Pinpoint the cell where the given text exists, returning its [x, y] midpoint coordinate. 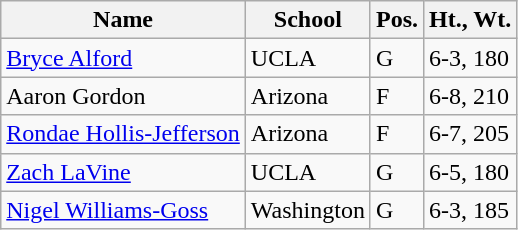
Name [124, 20]
Aaron Gordon [124, 96]
Bryce Alford [124, 58]
Rondae Hollis-Jefferson [124, 134]
Washington [308, 210]
School [308, 20]
6-5, 180 [470, 172]
6-3, 180 [470, 58]
Nigel Williams-Goss [124, 210]
Zach LaVine [124, 172]
Ht., Wt. [470, 20]
Pos. [396, 20]
6-7, 205 [470, 134]
6-3, 185 [470, 210]
6-8, 210 [470, 96]
